Locate the cell with the specified text and output its (X, Y) center coordinate. 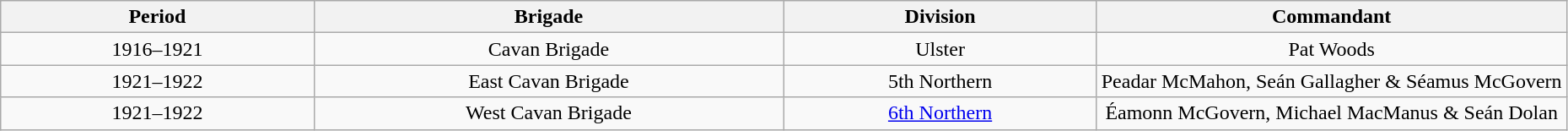
Pat Woods (1331, 49)
Commandant (1331, 17)
Éamonn McGovern, Michael MacManus & Seán Dolan (1331, 113)
West Cavan Brigade (548, 113)
Peadar McMahon, Seán Gallagher & Séamus McGovern (1331, 81)
6th Northern (940, 113)
Brigade (548, 17)
5th Northern (940, 81)
East Cavan Brigade (548, 81)
1916–1921 (157, 49)
Division (940, 17)
Cavan Brigade (548, 49)
Period (157, 17)
Ulster (940, 49)
